Detect which cell encompasses the target text, then output its (x, y) center coordinate. 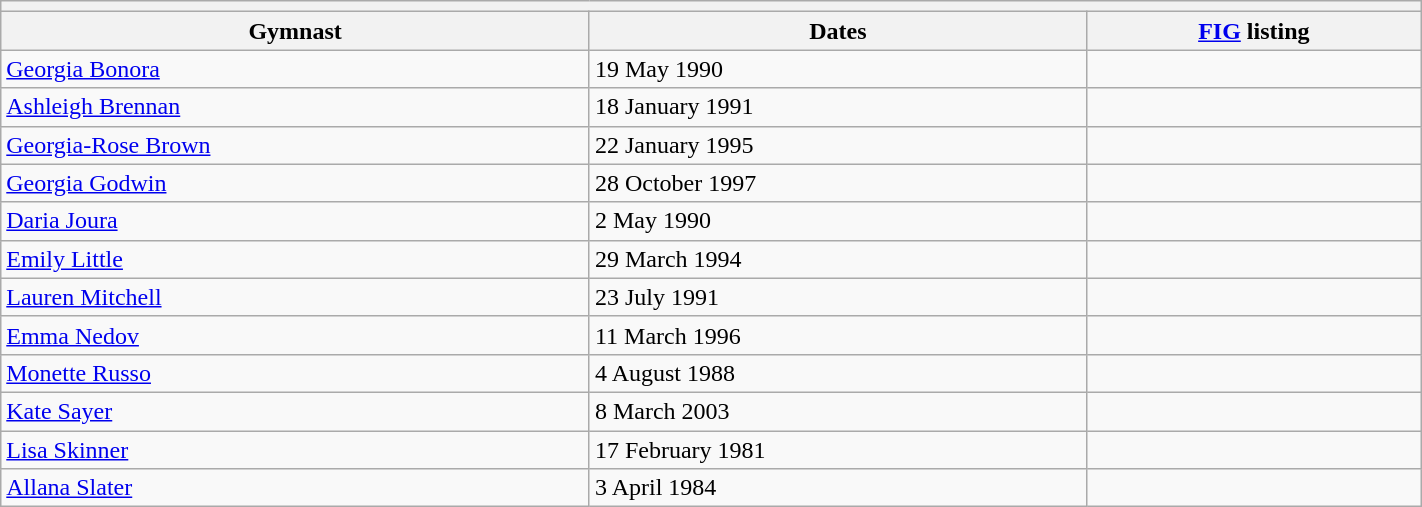
28 October 1997 (838, 183)
Georgia Godwin (296, 183)
11 March 1996 (838, 335)
Dates (838, 31)
Emma Nedov (296, 335)
Emily Little (296, 259)
Georgia-Rose Brown (296, 145)
Georgia Bonora (296, 69)
Lisa Skinner (296, 449)
4 August 1988 (838, 373)
17 February 1981 (838, 449)
Lauren Mitchell (296, 297)
Ashleigh Brennan (296, 107)
Allana Slater (296, 488)
23 July 1991 (838, 297)
Gymnast (296, 31)
19 May 1990 (838, 69)
Daria Joura (296, 221)
22 January 1995 (838, 145)
FIG listing (1254, 31)
Monette Russo (296, 373)
Kate Sayer (296, 411)
18 January 1991 (838, 107)
8 March 2003 (838, 411)
29 March 1994 (838, 259)
2 May 1990 (838, 221)
3 April 1984 (838, 488)
